Capture the cell that displays the provided text and extract its [x, y] central coordinate. 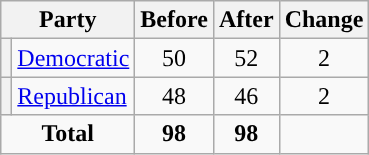
Before [174, 20]
Democratic [74, 58]
After [246, 20]
46 [246, 96]
Total [68, 134]
Republican [74, 96]
Change [324, 20]
48 [174, 96]
50 [174, 58]
Party [68, 20]
52 [246, 58]
